Return the [X, Y] coordinate for the center point of the cell that contains the specified text.  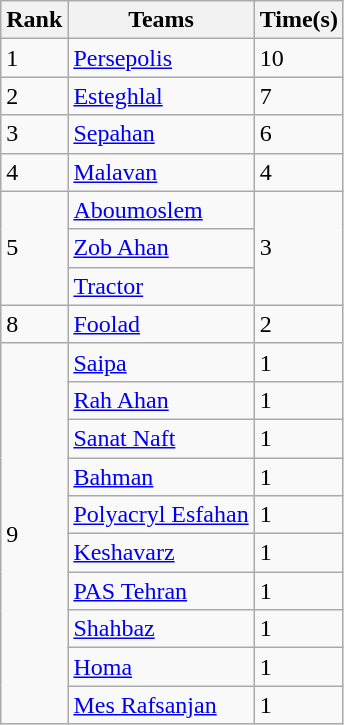
Rah Ahan [161, 400]
Malavan [161, 172]
Esteghlal [161, 96]
8 [34, 324]
Zob Ahan [161, 248]
Saipa [161, 362]
PAS Tehran [161, 591]
Teams [161, 20]
Sanat Naft [161, 438]
Tractor [161, 286]
Persepolis [161, 58]
Time(s) [298, 20]
5 [34, 248]
7 [298, 96]
Shahbaz [161, 629]
Keshavarz [161, 553]
Homa [161, 667]
10 [298, 58]
Bahman [161, 477]
Polyacryl Esfahan [161, 515]
Foolad [161, 324]
Aboumoslem [161, 210]
9 [34, 534]
6 [298, 134]
Rank [34, 20]
Mes Rafsanjan [161, 705]
Sepahan [161, 134]
